Provide the (x, y) coordinate of the cell's center where the given text is located.  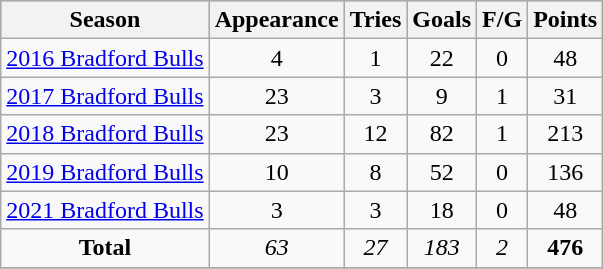
4 (276, 58)
136 (566, 172)
Points (566, 20)
Season (105, 20)
2016 Bradford Bulls (105, 58)
8 (376, 172)
476 (566, 248)
82 (442, 134)
213 (566, 134)
F/G (502, 20)
2018 Bradford Bulls (105, 134)
31 (566, 96)
Appearance (276, 20)
2021 Bradford Bulls (105, 210)
22 (442, 58)
12 (376, 134)
18 (442, 210)
9 (442, 96)
10 (276, 172)
2017 Bradford Bulls (105, 96)
27 (376, 248)
2 (502, 248)
Tries (376, 20)
Total (105, 248)
2019 Bradford Bulls (105, 172)
52 (442, 172)
Goals (442, 20)
183 (442, 248)
63 (276, 248)
